Provide the [X, Y] coordinate of the cell's center where the given text is located.  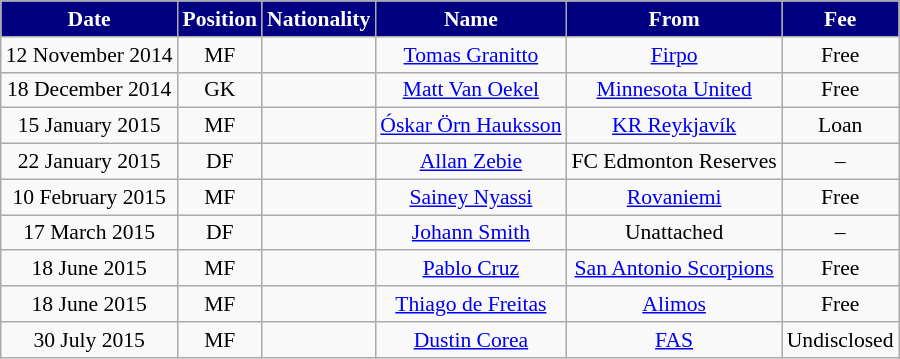
15 January 2015 [90, 126]
Alimos [674, 304]
Nationality [318, 19]
Position [220, 19]
30 July 2015 [90, 340]
18 December 2014 [90, 90]
17 March 2015 [90, 233]
GK [220, 90]
Minnesota United [674, 90]
10 February 2015 [90, 197]
Óskar Örn Hauksson [470, 126]
Pablo Cruz [470, 269]
San Antonio Scorpions [674, 269]
Undisclosed [840, 340]
Sainey Nyassi [470, 197]
Firpo [674, 55]
FC Edmonton Reserves [674, 162]
Loan [840, 126]
Dustin Corea [470, 340]
Name [470, 19]
Fee [840, 19]
From [674, 19]
Tomas Granitto [470, 55]
KR Reykjavík [674, 126]
Allan Zebie [470, 162]
Johann Smith [470, 233]
22 January 2015 [90, 162]
Date [90, 19]
Matt Van Oekel [470, 90]
Unattached [674, 233]
Thiago de Freitas [470, 304]
FAS [674, 340]
Rovaniemi [674, 197]
12 November 2014 [90, 55]
